Determine the (X, Y) coordinate at the center of the cell enclosing the given text.  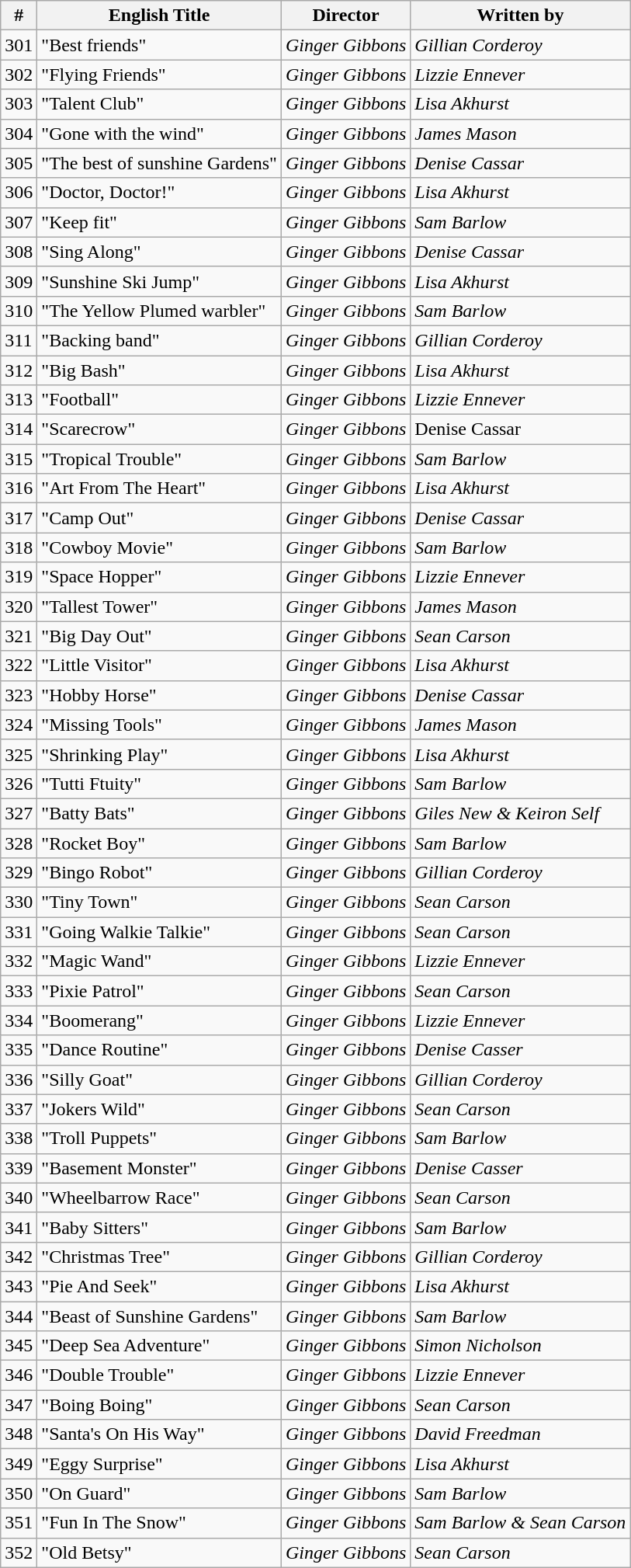
English Title (160, 16)
"Pie And Seek" (160, 1286)
349 (19, 1464)
320 (19, 607)
Simon Nicholson (520, 1346)
"Beast of Sunshine Gardens" (160, 1316)
337 (19, 1109)
"Big Bash" (160, 370)
306 (19, 193)
"Flying Friends" (160, 75)
332 (19, 961)
"Tutti Ftuity" (160, 784)
"Boing Boing" (160, 1405)
Director (345, 16)
"Bingo Robot" (160, 873)
317 (19, 518)
"Football" (160, 400)
"Little Visitor" (160, 666)
324 (19, 725)
"Hobby Horse" (160, 695)
"Gone with the wind" (160, 134)
"Doctor, Doctor!" (160, 193)
David Freedman (520, 1434)
335 (19, 1050)
341 (19, 1227)
"Jokers Wild" (160, 1109)
343 (19, 1286)
"Talent Club" (160, 104)
314 (19, 429)
340 (19, 1198)
308 (19, 252)
"Troll Puppets" (160, 1139)
350 (19, 1493)
"Double Trouble" (160, 1375)
"Santa's On His Way" (160, 1434)
323 (19, 695)
325 (19, 754)
"Space Hopper" (160, 577)
"The Yellow Plumed warbler" (160, 311)
"Boomerang" (160, 1020)
"Scarecrow" (160, 429)
"Rocket Boy" (160, 843)
"Cowboy Movie" (160, 548)
322 (19, 666)
"Camp Out" (160, 518)
"Sing Along" (160, 252)
346 (19, 1375)
331 (19, 932)
339 (19, 1168)
"Baby Sitters" (160, 1227)
345 (19, 1346)
310 (19, 311)
347 (19, 1405)
348 (19, 1434)
Giles New & Keiron Self (520, 813)
"Backing band" (160, 340)
"Batty Bats" (160, 813)
318 (19, 548)
319 (19, 577)
"Big Day Out" (160, 636)
315 (19, 459)
"Keep fit" (160, 222)
"Tallest Tower" (160, 607)
352 (19, 1552)
"Basement Monster" (160, 1168)
"Missing Tools" (160, 725)
"Dance Routine" (160, 1050)
336 (19, 1080)
"Shrinking Play" (160, 754)
"Deep Sea Adventure" (160, 1346)
"Art From The Heart" (160, 488)
"Wheelbarrow Race" (160, 1198)
311 (19, 340)
333 (19, 991)
313 (19, 400)
351 (19, 1523)
"Best friends" (160, 45)
"Fun In The Snow" (160, 1523)
301 (19, 45)
330 (19, 902)
303 (19, 104)
"On Guard" (160, 1493)
326 (19, 784)
"Tropical Trouble" (160, 459)
"Magic Wand" (160, 961)
"Silly Goat" (160, 1080)
"Eggy Surprise" (160, 1464)
307 (19, 222)
# (19, 16)
312 (19, 370)
Sam Barlow & Sean Carson (520, 1523)
328 (19, 843)
305 (19, 163)
"Christmas Tree" (160, 1257)
344 (19, 1316)
"Going Walkie Talkie" (160, 932)
Written by (520, 16)
302 (19, 75)
"The best of sunshine Gardens" (160, 163)
338 (19, 1139)
304 (19, 134)
316 (19, 488)
"Pixie Patrol" (160, 991)
"Old Betsy" (160, 1552)
327 (19, 813)
"Tiny Town" (160, 902)
"Sunshine Ski Jump" (160, 281)
321 (19, 636)
309 (19, 281)
334 (19, 1020)
329 (19, 873)
342 (19, 1257)
